Search for the cell housing the specified text and yield its [X, Y] center coordinate. 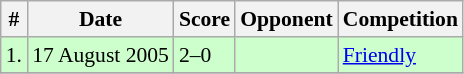
1. [14, 55]
Competition [400, 19]
Friendly [400, 55]
Date [100, 19]
# [14, 19]
2–0 [204, 55]
17 August 2005 [100, 55]
Opponent [286, 19]
Score [204, 19]
